Identify which cell holds the provided text, then report its (x, y) central coordinate. 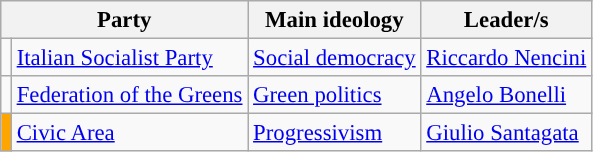
Italian Socialist Party (129, 58)
Giulio Santagata (506, 133)
Party (124, 20)
Leader/s (506, 20)
Social democracy (334, 58)
Green politics (334, 95)
Riccardo Nencini (506, 58)
Angelo Bonelli (506, 95)
Main ideology (334, 20)
Federation of the Greens (129, 95)
Progressivism (334, 133)
Civic Area (129, 133)
